Scan for the cell matching the given text and deliver its (x, y) coordinate at center. 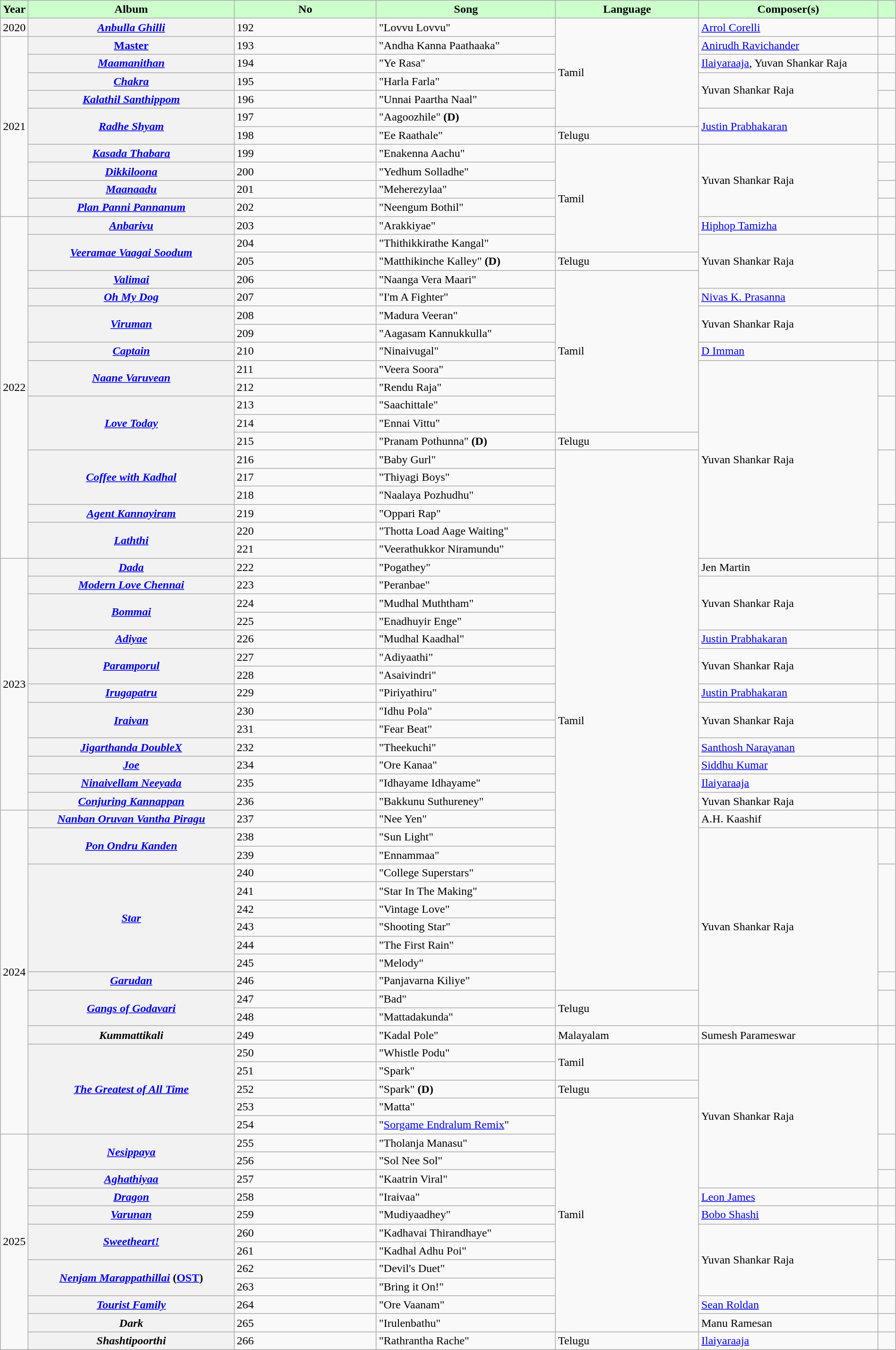
199 (305, 153)
254 (305, 1125)
Dragon (131, 1197)
"Kaatrin Viral" (466, 1179)
"Kadal Pole" (466, 1035)
252 (305, 1089)
193 (305, 45)
"Sorgame Endralum Remix" (466, 1125)
Siddhu Kumar (788, 765)
"Sun Light" (466, 837)
264 (305, 1305)
"Whistle Podu" (466, 1053)
"Rathrantha Rache" (466, 1341)
"Ore Vaanam" (466, 1305)
"Idhu Pola" (466, 711)
Modern Love Chennai (131, 585)
"Mudiyaadhey" (466, 1215)
237 (305, 819)
Shashtipoorthi (131, 1341)
246 (305, 981)
"Tholanja Manasu" (466, 1143)
"Naalaya Pozhudhu" (466, 495)
Bommai (131, 612)
"Rendu Raja" (466, 387)
209 (305, 333)
"Neengum Bothil" (466, 207)
Anbulla Ghilli (131, 27)
Agent Kannayiram (131, 513)
Maanaadu (131, 189)
228 (305, 675)
"Shooting Star" (466, 927)
"Melody" (466, 963)
Gangs of Godavari (131, 1008)
234 (305, 765)
2021 (14, 127)
"Ninaivugal" (466, 351)
225 (305, 621)
"Bad" (466, 999)
Arrol Corelli (788, 27)
257 (305, 1179)
"Pogathey" (466, 567)
226 (305, 639)
192 (305, 27)
Language (627, 9)
217 (305, 477)
Veeramae Vaagai Soodum (131, 252)
Coffee with Kadhal (131, 477)
Dada (131, 567)
"Fear Beat" (466, 729)
250 (305, 1053)
Kasada Thabara (131, 153)
"Irulenbathu" (466, 1323)
"Andha Kanna Paathaaka" (466, 45)
208 (305, 315)
Nenjam Marappathillai (OST) (131, 1278)
Joe (131, 765)
"Veera Soora" (466, 369)
"Lovvu Lovvu" (466, 27)
"Star In The Making" (466, 891)
"Vintage Love" (466, 909)
Jigarthanda DoubleX (131, 747)
Kummattikali (131, 1035)
Conjuring Kannappan (131, 801)
"Panjavarna Kiliye" (466, 981)
235 (305, 783)
260 (305, 1233)
Manu Ramesan (788, 1323)
"Enadhuyir Enge" (466, 621)
"Harla Farla" (466, 81)
"Kadhal Adhu Poi" (466, 1251)
Sumesh Parameswar (788, 1035)
Viruman (131, 324)
"Theekuchi" (466, 747)
206 (305, 279)
2025 (14, 1242)
251 (305, 1071)
"Asaivindri" (466, 675)
"Ye Rasa" (466, 63)
221 (305, 549)
"Mattadakunda" (466, 1017)
Anbarivu (131, 225)
Love Today (131, 423)
Jen Martin (788, 567)
Paramporul (131, 666)
202 (305, 207)
"Arakkiyae" (466, 225)
"Unnai Paartha Naal" (466, 99)
261 (305, 1251)
Santhosh Narayanan (788, 747)
2022 (14, 388)
223 (305, 585)
"Aagoozhile" (D) (466, 117)
231 (305, 729)
"Baby Gurl" (466, 459)
Adiyae (131, 639)
"Veerathukkor Niramundu" (466, 549)
Varunan (131, 1215)
204 (305, 243)
Kalathil Santhippom (131, 99)
215 (305, 441)
210 (305, 351)
Tourist Family (131, 1305)
"Pranam Pothunna" (D) (466, 441)
Laththi (131, 540)
Song (466, 9)
230 (305, 711)
Ninaivellam Neeyada (131, 783)
216 (305, 459)
"Kadhavai Thirandhaye" (466, 1233)
"Enakenna Aachu" (466, 153)
2024 (14, 972)
214 (305, 423)
"Thotta Load Aage Waiting" (466, 531)
"Matta" (466, 1107)
Bobo Shashi (788, 1215)
213 (305, 405)
"Nee Yen" (466, 819)
Aghathiyaa (131, 1179)
Dikkiloona (131, 171)
"Piriyathiru" (466, 693)
Naane Varuvean (131, 378)
239 (305, 855)
258 (305, 1197)
236 (305, 801)
"Idhayame Idhayame" (466, 783)
195 (305, 81)
"Mudhal Kaadhal" (466, 639)
The Greatest of All Time (131, 1089)
207 (305, 297)
"Bring it On!" (466, 1287)
Oh My Dog (131, 297)
"Ore Kanaa" (466, 765)
"Yedhum Solladhe" (466, 171)
Dark (131, 1323)
Nanban Oruvan Vantha Piragu (131, 819)
196 (305, 99)
"Thiyagi Boys" (466, 477)
203 (305, 225)
Plan Panni Pannanum (131, 207)
Master (131, 45)
Hiphop Tamizha (788, 225)
"Adiyaathi" (466, 657)
212 (305, 387)
197 (305, 117)
238 (305, 837)
259 (305, 1215)
211 (305, 369)
D Imman (788, 351)
2023 (14, 684)
262 (305, 1269)
No (305, 9)
2020 (14, 27)
Sweetheart! (131, 1242)
"Matthikinche Kalley" (D) (466, 261)
243 (305, 927)
"College Superstars" (466, 873)
Anirudh Ravichander (788, 45)
A.H. Kaashif (788, 819)
245 (305, 963)
248 (305, 1017)
219 (305, 513)
Valimai (131, 279)
"Spark" (466, 1071)
"Ee Raathale" (466, 135)
"The First Rain" (466, 945)
Composer(s) (788, 9)
253 (305, 1107)
266 (305, 1341)
"Aagasam Kannukkulla" (466, 333)
"Madura Veeran" (466, 315)
"Saachittale" (466, 405)
"Iraivaa" (466, 1197)
"I'm A Fighter" (466, 297)
Radhe Shyam (131, 126)
Irugapatru (131, 693)
227 (305, 657)
244 (305, 945)
249 (305, 1035)
Ilaiyaraaja, Yuvan Shankar Raja (788, 63)
"Devil's Duet" (466, 1269)
"Bakkunu Suthureney" (466, 801)
"Ennai Vittu" (466, 423)
"Sol Nee Sol" (466, 1161)
232 (305, 747)
240 (305, 873)
"Mudhal Muththam" (466, 603)
222 (305, 567)
256 (305, 1161)
Star (131, 918)
200 (305, 171)
Maamanithan (131, 63)
"Ennammaa" (466, 855)
205 (305, 261)
198 (305, 135)
229 (305, 693)
194 (305, 63)
241 (305, 891)
201 (305, 189)
220 (305, 531)
Sean Roldan (788, 1305)
Chakra (131, 81)
Album (131, 9)
265 (305, 1323)
"Naanga Vera Maari" (466, 279)
"Oppari Rap" (466, 513)
Pon Ondru Kanden (131, 846)
Leon James (788, 1197)
224 (305, 603)
Garudan (131, 981)
"Meherezylaa" (466, 189)
247 (305, 999)
242 (305, 909)
255 (305, 1143)
Nivas K. Prasanna (788, 297)
"Spark" (D) (466, 1089)
Iraivan (131, 720)
263 (305, 1287)
"Thithikkirathe Kangal" (466, 243)
218 (305, 495)
Year (14, 9)
Malayalam (627, 1035)
Nesippaya (131, 1152)
Captain (131, 351)
"Peranbae" (466, 585)
